Extract the [X, Y] coordinate from the center of the cell holding the provided text.  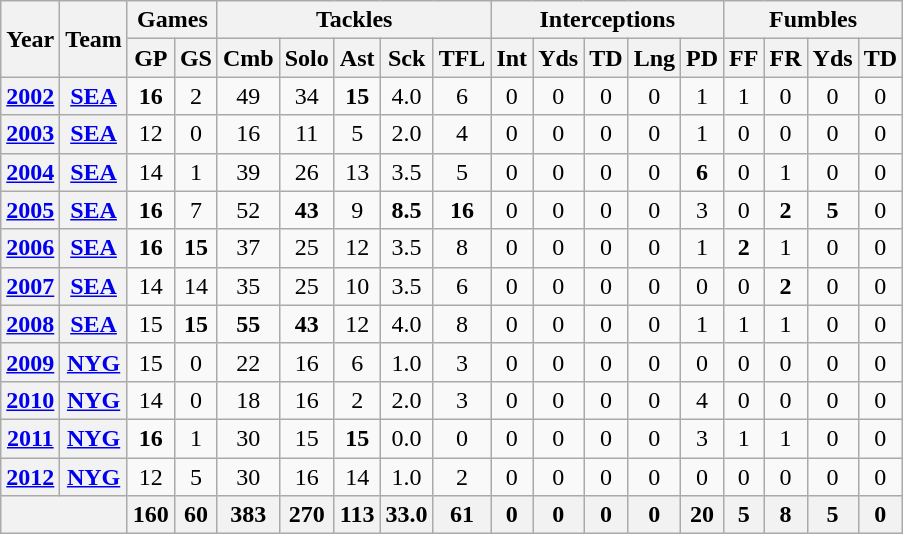
2011 [30, 438]
11 [306, 134]
37 [248, 248]
Year [30, 39]
2005 [30, 210]
22 [248, 362]
160 [150, 515]
8.5 [406, 210]
GP [150, 58]
60 [196, 515]
TFL [462, 58]
Sck [406, 58]
61 [462, 515]
0.0 [406, 438]
2006 [30, 248]
383 [248, 515]
Interceptions [608, 20]
52 [248, 210]
Solo [306, 58]
9 [357, 210]
FF [744, 58]
Cmb [248, 58]
35 [248, 286]
26 [306, 172]
49 [248, 96]
39 [248, 172]
PD [702, 58]
2010 [30, 400]
2008 [30, 324]
10 [357, 286]
2003 [30, 134]
Ast [357, 58]
Games [172, 20]
33.0 [406, 515]
55 [248, 324]
Fumbles [814, 20]
7 [196, 210]
20 [702, 515]
FR [786, 58]
Team [94, 39]
GS [196, 58]
270 [306, 515]
2002 [30, 96]
Int [512, 58]
2009 [30, 362]
34 [306, 96]
113 [357, 515]
2004 [30, 172]
Lng [654, 58]
2007 [30, 286]
18 [248, 400]
13 [357, 172]
Tackles [354, 20]
2012 [30, 477]
